Provide the [x, y] coordinate of the cell's center where the given text is located.  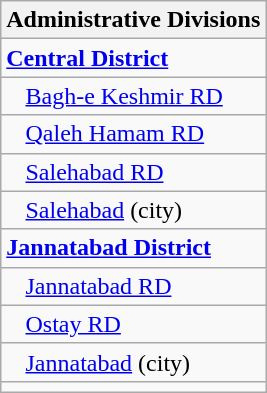
Salehabad (city) [134, 210]
Jannatabad RD [134, 286]
Administrative Divisions [134, 20]
Jannatabad (city) [134, 362]
Ostay RD [134, 324]
Central District [134, 58]
Bagh-e Keshmir RD [134, 96]
Jannatabad District [134, 248]
Salehabad RD [134, 172]
Qaleh Hamam RD [134, 134]
